Return [X, Y] of the center of cell containing provided text 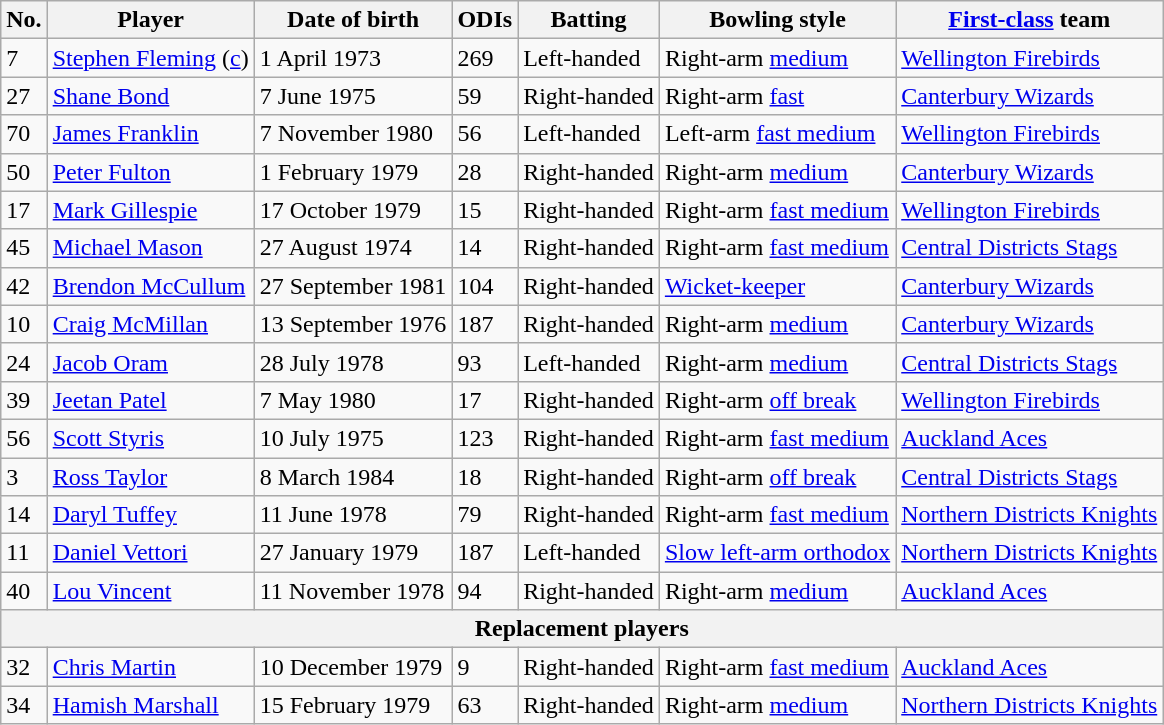
Stephen Fleming (c) [150, 58]
59 [485, 96]
63 [485, 705]
7 May 1980 [353, 400]
Slow left-arm orthodox [777, 553]
10 December 1979 [353, 667]
10 July 1975 [353, 438]
94 [485, 591]
Date of birth [353, 20]
Wicket-keeper [777, 286]
Peter Fulton [150, 172]
27 September 1981 [353, 286]
1 April 1973 [353, 58]
First-class team [1030, 20]
27 January 1979 [353, 553]
7 June 1975 [353, 96]
Player [150, 20]
34 [24, 705]
Shane Bond [150, 96]
James Franklin [150, 134]
Craig McMillan [150, 324]
28 July 1978 [353, 362]
11 [24, 553]
7 [24, 58]
32 [24, 667]
10 [24, 324]
1 February 1979 [353, 172]
Batting [589, 20]
ODIs [485, 20]
45 [24, 248]
Scott Styris [150, 438]
15 February 1979 [353, 705]
7 November 1980 [353, 134]
11 November 1978 [353, 591]
Jacob Oram [150, 362]
Left-arm fast medium [777, 134]
70 [24, 134]
27 August 1974 [353, 248]
8 March 1984 [353, 477]
Brendon McCullum [150, 286]
Bowling style [777, 20]
Jeetan Patel [150, 400]
11 June 1978 [353, 515]
24 [24, 362]
Michael Mason [150, 248]
18 [485, 477]
13 September 1976 [353, 324]
79 [485, 515]
93 [485, 362]
Daryl Tuffey [150, 515]
269 [485, 58]
17 October 1979 [353, 210]
9 [485, 667]
40 [24, 591]
123 [485, 438]
50 [24, 172]
Chris Martin [150, 667]
Mark Gillespie [150, 210]
Daniel Vettori [150, 553]
104 [485, 286]
Replacement players [582, 629]
42 [24, 286]
39 [24, 400]
Right-arm fast [777, 96]
28 [485, 172]
3 [24, 477]
Lou Vincent [150, 591]
15 [485, 210]
No. [24, 20]
27 [24, 96]
Hamish Marshall [150, 705]
Ross Taylor [150, 477]
